Provide the [x, y] coordinate of the cell's center where the given text is located.  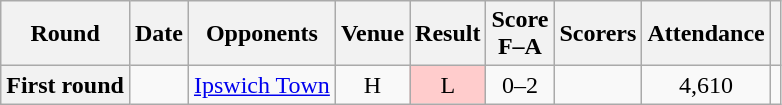
0–2 [520, 85]
First round [66, 85]
Ipswich Town [262, 85]
Venue [372, 34]
4,610 [706, 85]
L [448, 85]
Attendance [706, 34]
Date [158, 34]
Opponents [262, 34]
Scorers [598, 34]
ScoreF–A [520, 34]
Round [66, 34]
Result [448, 34]
H [372, 85]
